Locate the cell with the specified text and output its [X, Y] center coordinate. 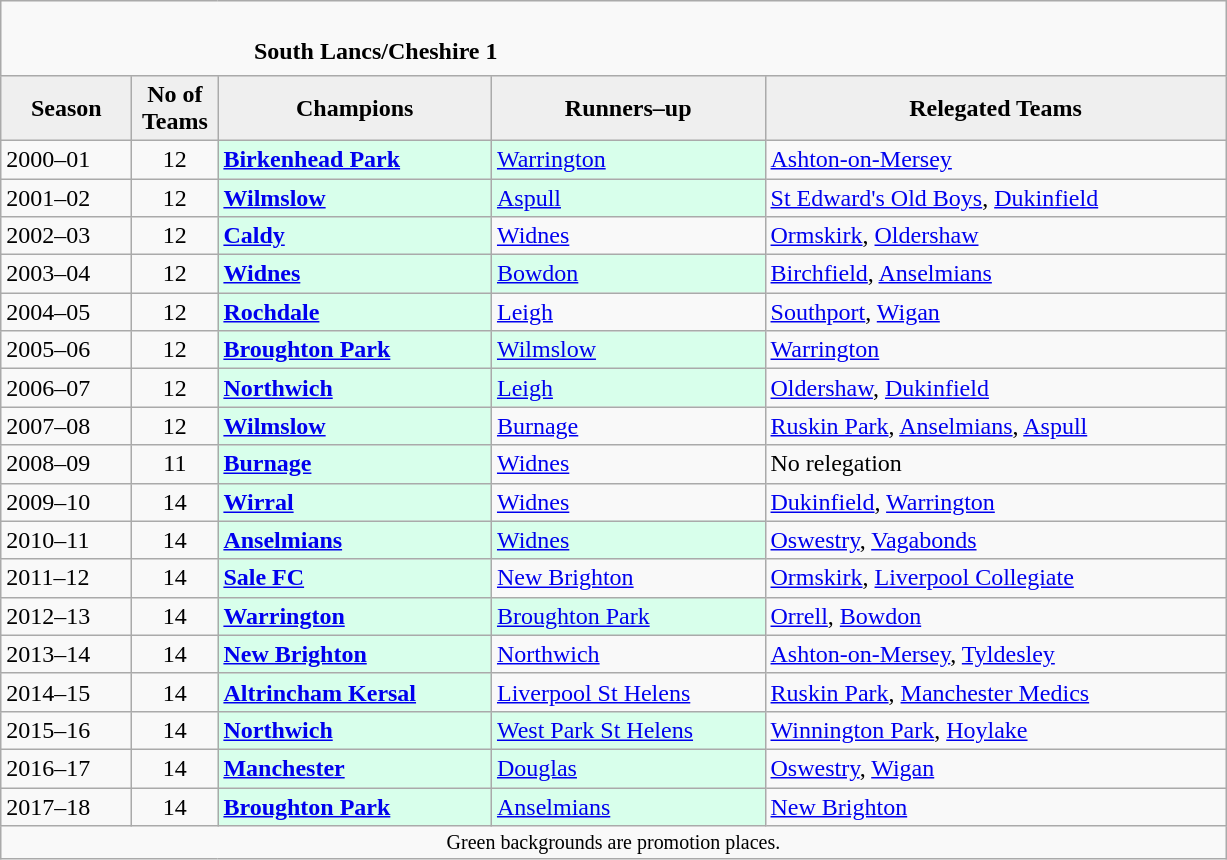
2013–14 [66, 654]
Oswestry, Vagabonds [996, 540]
Dukinfield, Warrington [996, 502]
Southport, Wigan [996, 312]
Ruskin Park, Manchester Medics [996, 692]
11 [175, 464]
2012–13 [66, 616]
No relegation [996, 464]
Rochdale [355, 312]
Douglas [628, 768]
2003–04 [66, 274]
2011–12 [66, 578]
Green backgrounds are promotion places. [614, 842]
2014–15 [66, 692]
Altrincham Kersal [355, 692]
Winnington Park, Hoylake [996, 730]
Liverpool St Helens [628, 692]
Ashton-on-Mersey, Tyldesley [996, 654]
2006–07 [66, 388]
2016–17 [66, 768]
2002–03 [66, 236]
Ormskirk, Liverpool Collegiate [996, 578]
2008–09 [66, 464]
Bowdon [628, 274]
No of Teams [175, 108]
Ashton-on-Mersey [996, 159]
Ruskin Park, Anselmians, Aspull [996, 426]
Caldy [355, 236]
2010–11 [66, 540]
2000–01 [66, 159]
Sale FC [355, 578]
Oswestry, Wigan [996, 768]
Birchfield, Anselmians [996, 274]
2005–06 [66, 350]
Season [66, 108]
Birkenhead Park [355, 159]
Aspull [628, 197]
Runners–up [628, 108]
Oldershaw, Dukinfield [996, 388]
2001–02 [66, 197]
2015–16 [66, 730]
2009–10 [66, 502]
Ormskirk, Oldershaw [996, 236]
West Park St Helens [628, 730]
Orrell, Bowdon [996, 616]
Manchester [355, 768]
Wirral [355, 502]
2017–18 [66, 807]
St Edward's Old Boys, Dukinfield [996, 197]
2007–08 [66, 426]
Champions [355, 108]
Relegated Teams [996, 108]
2004–05 [66, 312]
